From the cell containing the given text, extract its center point as [x, y] coordinate. 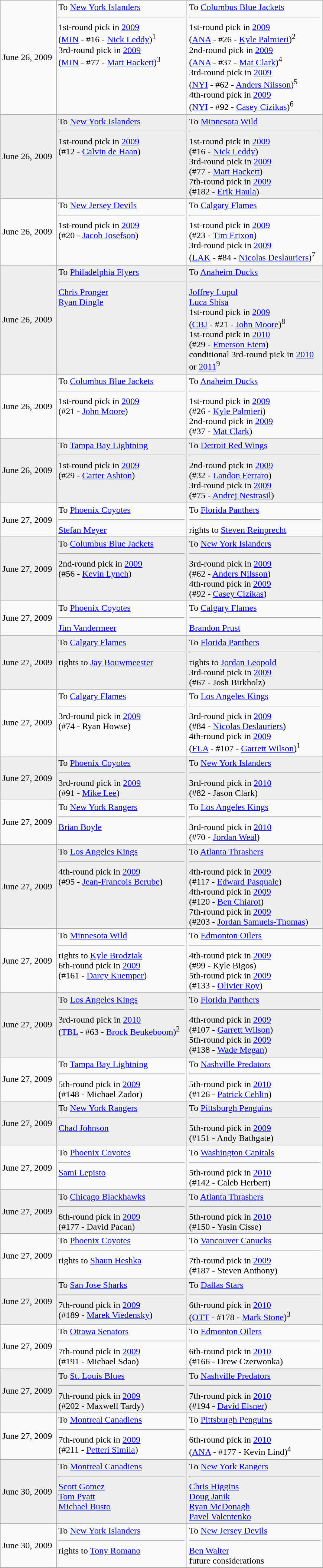
To Phoenix Coyotes3rd-round pick in 2009(#91 - Mike Lee) [122, 778]
To Los Angeles Kings4th-round pick in 2009(#95 - Jean-Francois Berube) [122, 887]
To Chicago Blackhawks6th-round pick in 2009(#177 - David Pacan) [122, 1212]
To Calgary Flames3rd-round pick in 2009(#74 - Ryan Howse) [122, 723]
To Florida Panthersrights to Jordan Leopold3rd-round pick in 2009(#67 - Josh Birkholz) [255, 662]
To Montreal CanadiensScott GomezTom PyattMichael Busto [122, 1492]
To Dallas Stars6th-round pick in 2010(OTT - #178 - Mark Stone)3 [255, 1301]
To Tampa Bay Lightning1st-round pick in 2009(#29 - Carter Ashton) [122, 470]
To St. Louis Blues7th-round pick in 2009(#202 - Maxwell Tardy) [122, 1391]
To Ottawa Senators7th-round pick in 2009(#191 - Michael Sdao) [122, 1347]
To Pittsburgh Penguins5th-round pick in 2009(#151 - Andy Bathgate) [255, 1123]
To New York Islanders3rd-round pick in 2010(#82 - Jason Clark) [255, 778]
To Detroit Red Wings2nd-round pick in 2009(#32 - Landon Ferraro)3rd-round pick in 2009(#75 - Andrej Nestrasil) [255, 470]
To Edmonton Oilers6th-round pick in 2010(#166 - Drew Czerwonka) [255, 1347]
To Nashville Predators7th-round pick in 2010(#194 - David Elsner) [255, 1391]
To New York Islanders3rd-round pick in 2009(#62 - Anders Nilsson)4th-round pick in 2009(#92 - Casey Cizikas) [255, 569]
To Columbus Blue Jackets1st-round pick in 2009(#21 - John Moore) [122, 406]
To Edmonton Oilers4th-round pick in 2009(#99 - Kyle Bigos)5th-round pick in 2009(#133 - Olivier Roy) [255, 961]
To Calgary Flamesrights to Jay Bouwmeester [122, 662]
To New York RangersChad Johnson [122, 1123]
To Phoenix Coyotesrights to Shaun Heshka [122, 1256]
To Calgary Flames1st-round pick in 2009(#23 - Tim Erixon)3rd-round pick in 2009(LAK - #84 - Nicolas Deslauriers)7 [255, 232]
To Vancouver Canucks7th-round pick in 2009(#187 - Steven Anthony) [255, 1256]
To Pittsburgh Penguins6th-round pick in 2010(ANA - #177 - Kevin Lind)4 [255, 1436]
To Montreal Canadiens7th-round pick in 2009(#211 - Petteri Simila) [122, 1436]
To Phoenix CoyotesJim Vandermeer [122, 618]
To Washington Capitals5th-round pick in 2010(#142 - Caleb Herbert) [255, 1167]
To Minnesota Wildrights to Kyle Brodziak6th-round pick in 2009(#161 - Darcy Kuemper) [122, 961]
To Tampa Bay Lightning5th-round pick in 2009(#148 - Michael Zador) [122, 1079]
To New Jersey Devils1st-round pick in 2009(#20 - Jacob Josefson) [122, 232]
To New York Islanders1st-round pick in 2009(#12 - Calvin de Haan) [122, 157]
To Florida Panthersrights to Steven Reinprecht [255, 520]
To Los Angeles Kings3rd-round pick in 2010(TBL - #63 - Brock Beukeboom)2 [122, 1025]
To Florida Panthers4th-round pick in 2009(#107 - Garrett Wilson)5th-round pick in 2009(#138 - Wade Megan) [255, 1025]
To Calgary FlamesBrandon Prust [255, 618]
To Phoenix CoyotesStefan Meyer [122, 520]
To Atlanta Thrashers5th-round pick in 2010(#150 - Yasin Cisse) [255, 1212]
To Columbus Blue Jackets2nd-round pick in 2009(#56 - Kevin Lynch) [122, 569]
To Anaheim Ducks1st-round pick in 2009(#26 - Kyle Palmieri)2nd-round pick in 2009(#37 - Mat Clark) [255, 406]
To Philadelphia FlyersChris ProngerRyan Dingle [122, 319]
To Nashville Predators5th-round pick in 2010(#126 - Patrick Cehlin) [255, 1079]
To Los Angeles Kings3rd-round pick in 2009(#84 - Nicolas Deslauriers)4th-round pick in 2009(FLA - #107 - Garrett Wilson)1 [255, 723]
To San Jose Sharks7th-round pick in 2009(#189 - Marek Viedensky) [122, 1301]
To Los Angeles Kings3rd-round pick in 2010(#70 - Jordan Weal) [255, 822]
To Phoenix CoyotesSami Lepisto [122, 1167]
To New Jersey DevilsBen Walterfuture considerations [255, 1546]
To New York Islanders1st-round pick in 2009(MIN - #16 - Nick Leddy)13rd-round pick in 2009(MIN - #77 - Matt Hackett)3 [122, 57]
To New York RangersChris HigginsDoug JanikRyan McDonaghPavel Valentenko [255, 1492]
To Minnesota Wild1st-round pick in 2009(#16 - Nick Leddy)3rd-round pick in 2009(#77 - Matt Hackett)7th-round pick in 2009(#182 - Erik Haula) [255, 157]
To New York RangersBrian Boyle [122, 822]
To New York Islandersrights to Tony Romano [122, 1546]
